Provide the [x, y] coordinate of the cell's center where the given text is located.  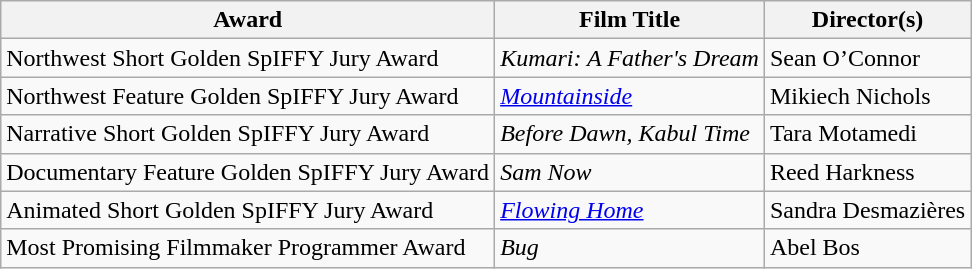
Reed Harkness [867, 172]
Most Promising Filmmaker Programmer Award [248, 248]
Northwest Short Golden SpIFFY Jury Award [248, 58]
Northwest Feature Golden SpIFFY Jury Award [248, 96]
Sandra Desmazières [867, 210]
Sean O’Connor [867, 58]
Sam Now [630, 172]
Director(s) [867, 20]
Narrative Short Golden SpIFFY Jury Award [248, 134]
Mikiech Nichols [867, 96]
Flowing Home [630, 210]
Bug [630, 248]
Tara Motamedi [867, 134]
Film Title [630, 20]
Documentary Feature Golden SpIFFY Jury Award [248, 172]
Before Dawn, Kabul Time [630, 134]
Award [248, 20]
Animated Short Golden SpIFFY Jury Award [248, 210]
Mountainside [630, 96]
Abel Bos [867, 248]
Kumari: A Father's Dream [630, 58]
